Output the (X, Y) coordinate of the center of the cell containing the given text.  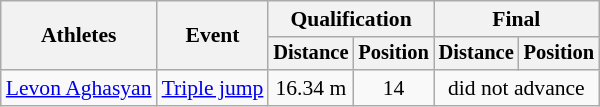
Final (516, 19)
Athletes (79, 36)
Event (213, 36)
Triple jump (213, 88)
16.34 m (310, 88)
did not advance (516, 88)
14 (393, 88)
Qualification (350, 19)
Levon Aghasyan (79, 88)
